Detect which cell encompasses the target text, then output its [X, Y] center coordinate. 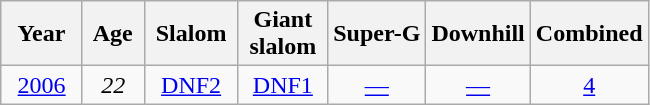
DNF2 [191, 85]
Combined [589, 34]
Year [42, 34]
DNF1 [283, 85]
Slalom [191, 34]
4 [589, 85]
2006 [42, 85]
Super-G [377, 34]
Giant slalom [283, 34]
22 [113, 85]
Downhill [478, 34]
Age [113, 34]
